Scan for the cell matching the given text and deliver its (x, y) coordinate at center. 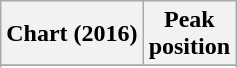
Chart (2016) (72, 34)
Peakposition (189, 34)
